From the cell containing the given text, extract its center point as (x, y) coordinate. 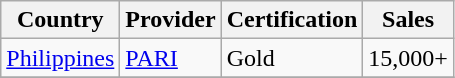
Provider (170, 20)
Sales (408, 20)
Gold (292, 58)
Certification (292, 20)
Country (60, 20)
PARI (170, 58)
15,000+ (408, 58)
Philippines (60, 58)
